Pinpoint the cell where the given text exists, returning its (x, y) midpoint coordinate. 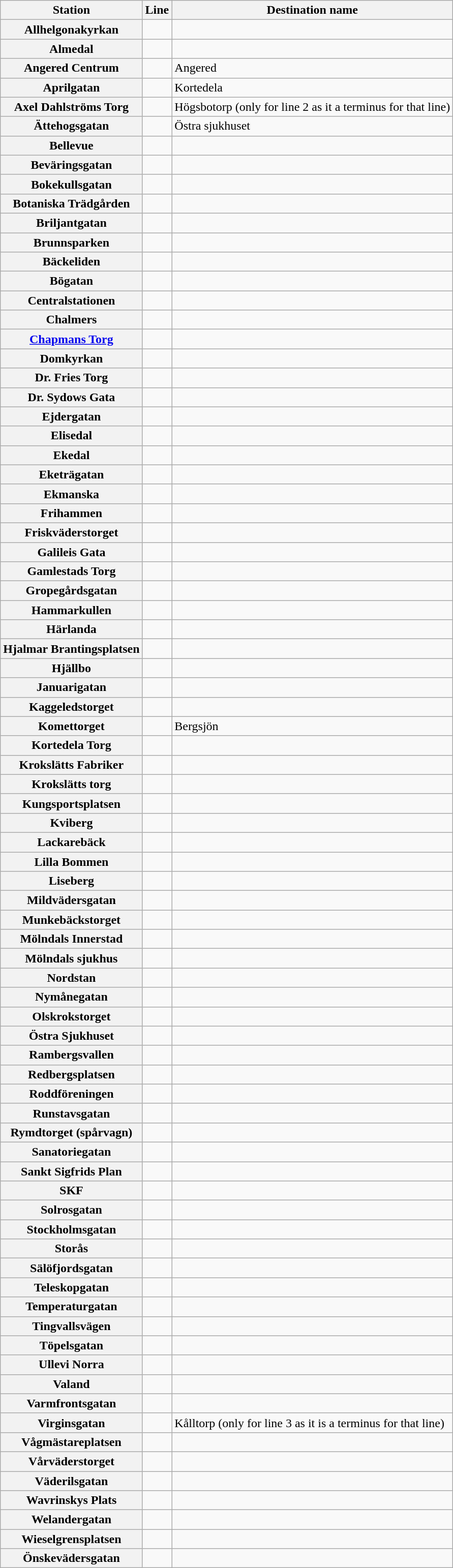
Hammarkullen (71, 610)
Teleskopgatan (71, 1287)
Almedal (71, 49)
Väderilsgatan (71, 1481)
Allhelgonakyrkan (71, 29)
Botaniska Trädgården (71, 203)
Krokslätts Fabriker (71, 765)
Sälöfjordsgatan (71, 1268)
Runstavsgatan (71, 1113)
Mildvädersgatan (71, 900)
Chalmers (71, 320)
Östra sjukhuset (312, 126)
Wieselgrensplatsen (71, 1539)
Stockholmsgatan (71, 1229)
Brunnsparken (71, 243)
Gropegårdsgatan (71, 591)
Önskevädersgatan (71, 1558)
Munkebäckstorget (71, 920)
Angered Centrum (71, 68)
Redbergsplatsen (71, 1074)
Valand (71, 1384)
Wavrinskys Plats (71, 1500)
Härlanda (71, 629)
Kortedela (312, 87)
Nymånegatan (71, 997)
Liseberg (71, 881)
Januarigatan (71, 687)
Ullevi Norra (71, 1365)
Roddföreningen (71, 1094)
Storås (71, 1249)
Virginsgatan (71, 1423)
Krokslätts torg (71, 784)
Lackarebäck (71, 842)
Welandergatan (71, 1520)
Varmfrontsgatan (71, 1403)
Ekedal (71, 455)
Kålltorp (only for line 3 as it is a terminus for that line) (312, 1423)
Friskväderstorget (71, 532)
Olskrokstorget (71, 1016)
Östra Sjukhuset (71, 1036)
Frihammen (71, 513)
Ejdergatan (71, 416)
Bergsjön (312, 726)
Beväringsgatan (71, 165)
Ättehogsgatan (71, 126)
Angered (312, 68)
Nordstan (71, 978)
Kaggeledstorget (71, 707)
Kviberg (71, 823)
Lilla Bommen (71, 862)
Solrosgatan (71, 1210)
Komettorget (71, 726)
Ekmanska (71, 494)
Kungsportsplatsen (71, 803)
Aprilgatan (71, 87)
Vårväderstorget (71, 1461)
Dr. Sydows Gata (71, 397)
Vågmästareplatsen (71, 1442)
Bellevue (71, 145)
Rambergsvallen (71, 1055)
Centralstationen (71, 300)
Högsbotorp (only for line 2 as it a terminus for that line) (312, 107)
Mölndals sjukhus (71, 958)
Elisedal (71, 436)
Gamlestads Torg (71, 571)
Sankt Sigfrids Plan (71, 1171)
Destination name (312, 10)
Rymdtorget (spårvagn) (71, 1132)
Hjalmar Brantingsplatsen (71, 649)
Briljantgatan (71, 223)
Bokekullsgatan (71, 184)
Station (71, 10)
Sanatoriegatan (71, 1152)
SKF (71, 1191)
Hjällbo (71, 668)
Kortedela Torg (71, 745)
Töpelsgatan (71, 1345)
Tingvallsvägen (71, 1326)
Galileis Gata (71, 552)
Eketrägatan (71, 474)
Mölndals Innerstad (71, 939)
Axel Dahlströms Torg (71, 107)
Chapmans Torg (71, 339)
Bögatan (71, 281)
Domkyrkan (71, 358)
Bäckeliden (71, 262)
Temperaturgatan (71, 1307)
Dr. Fries Torg (71, 378)
Line (157, 10)
